Scan for the cell matching the given text and deliver its (X, Y) coordinate at center. 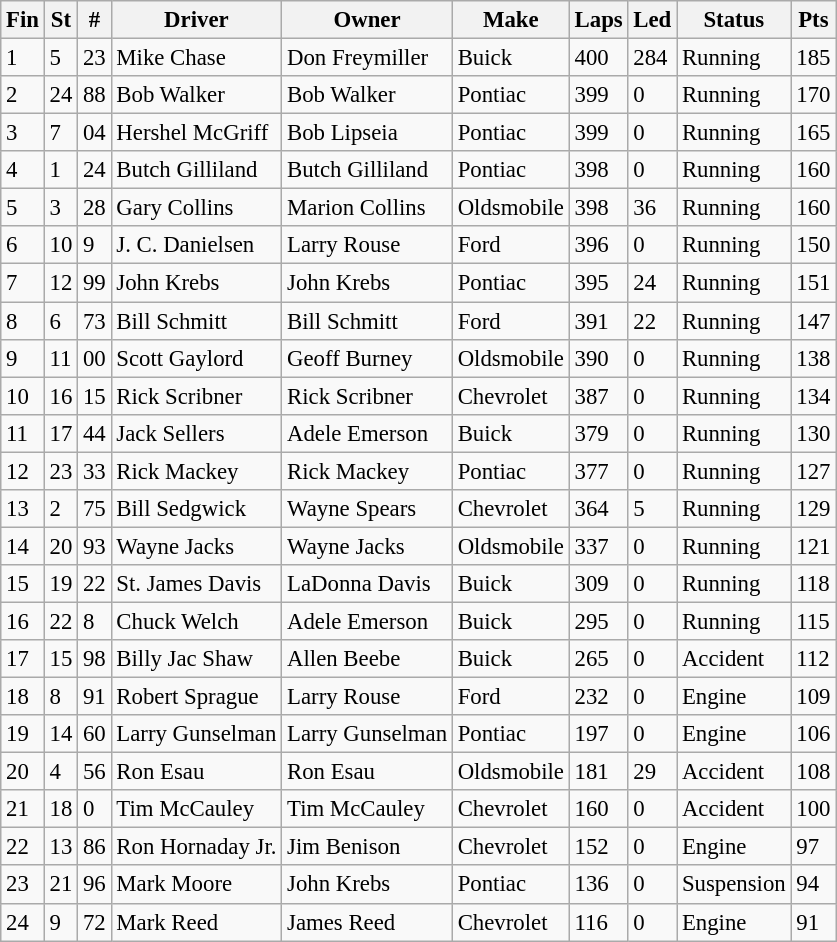
284 (652, 58)
97 (814, 847)
400 (598, 58)
116 (598, 922)
112 (814, 659)
Wayne Spears (368, 509)
364 (598, 509)
Led (652, 20)
377 (598, 471)
Gary Collins (196, 208)
73 (94, 321)
130 (814, 433)
232 (598, 697)
295 (598, 621)
Mike Chase (196, 58)
379 (598, 433)
Robert Sprague (196, 697)
Geoff Burney (368, 358)
75 (94, 509)
391 (598, 321)
Make (510, 20)
James Reed (368, 922)
Billy Jac Shaw (196, 659)
99 (94, 283)
Mark Moore (196, 885)
28 (94, 208)
98 (94, 659)
Jim Benison (368, 847)
121 (814, 546)
185 (814, 58)
St (60, 20)
127 (814, 471)
33 (94, 471)
396 (598, 245)
147 (814, 321)
93 (94, 546)
94 (814, 885)
Suspension (734, 885)
134 (814, 396)
Owner (368, 20)
181 (598, 772)
170 (814, 95)
150 (814, 245)
309 (598, 584)
96 (94, 885)
Scott Gaylord (196, 358)
197 (598, 734)
138 (814, 358)
337 (598, 546)
Bob Lipseia (368, 133)
152 (598, 847)
Ron Hornaday Jr. (196, 847)
Bill Sedgwick (196, 509)
72 (94, 922)
106 (814, 734)
Hershel McGriff (196, 133)
136 (598, 885)
151 (814, 283)
Driver (196, 20)
00 (94, 358)
108 (814, 772)
Chuck Welch (196, 621)
56 (94, 772)
118 (814, 584)
# (94, 20)
387 (598, 396)
36 (652, 208)
44 (94, 433)
Jack Sellers (196, 433)
395 (598, 283)
LaDonna Davis (368, 584)
Allen Beebe (368, 659)
Marion Collins (368, 208)
04 (94, 133)
Pts (814, 20)
St. James Davis (196, 584)
86 (94, 847)
100 (814, 809)
J. C. Danielsen (196, 245)
Fin (23, 20)
29 (652, 772)
Status (734, 20)
88 (94, 95)
390 (598, 358)
115 (814, 621)
265 (598, 659)
Mark Reed (196, 922)
129 (814, 509)
Don Freymiller (368, 58)
165 (814, 133)
Laps (598, 20)
109 (814, 697)
60 (94, 734)
